Scan for the cell matching the given text and deliver its [X, Y] coordinate at center. 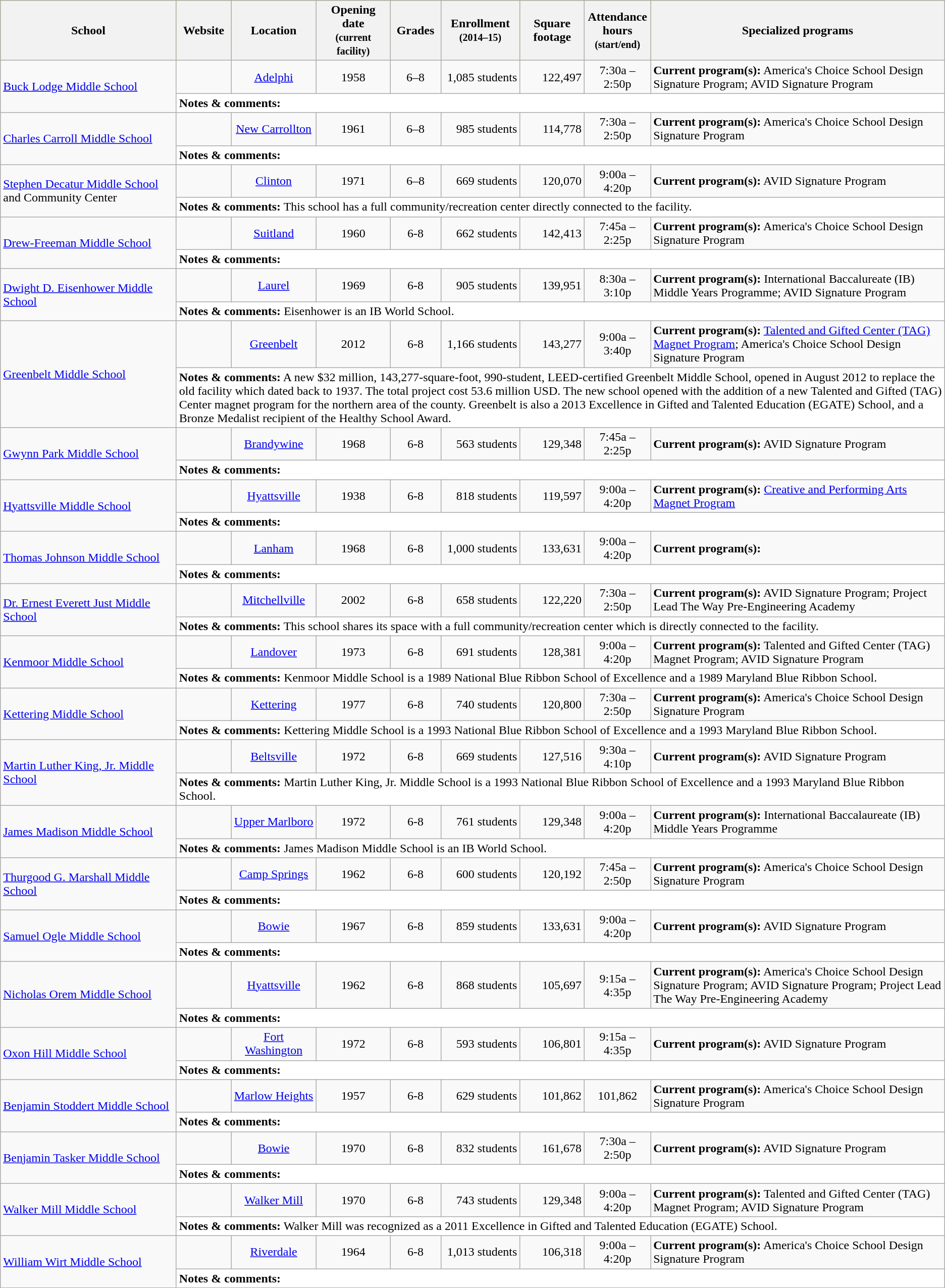
Current program(s): [798, 548]
Laurel [274, 285]
1967 [353, 926]
Grades [415, 30]
Greenbelt Middle School [89, 374]
Notes & comments: Martin Luther King, Jr. Middle School is a 1993 National Blue Ribbon School of Excellence and a 1993 Maryland Blue Ribbon School. [560, 789]
106,801 [552, 1044]
Square footage [552, 30]
James Madison Middle School [89, 831]
Beltsville [274, 756]
905 students [481, 285]
1957 [353, 1096]
143,277 [552, 344]
1971 [353, 181]
139,951 [552, 285]
School [89, 30]
1958 [353, 77]
Notes & comments: Walker Mill was recognized as a 2011 Excellence in Gifted and Talented Education (EGATE) School. [560, 1226]
761 students [481, 822]
Lanham [274, 548]
1973 [353, 652]
Notes & comments: This school has a full community/recreation center directly connected to the facility. [560, 207]
Upper Marlboro [274, 822]
Dr. Ernest Everett Just Middle School [89, 610]
Kenmoor Middle School [89, 661]
Attendance hours (start/end) [618, 30]
Marlow Heights [274, 1096]
142,413 [552, 233]
Landover [274, 652]
Thurgood G. Marshall Middle School [89, 884]
Location [274, 30]
563 students [481, 444]
120,800 [552, 704]
Current program(s): America's Choice School Design Signature Program; AVID Signature Program; Project Lead The Way Pre-Engineering Academy [798, 985]
Adelphi [274, 77]
Suitland [274, 233]
Current program(s): Talented and Gifted Center (TAG) Magnet Program; America's Choice School Design Signature Program [798, 344]
Camp Springs [274, 874]
Current program(s): AVID Signature Program; Project Lead The Way Pre-Engineering Academy [798, 600]
119,597 [552, 496]
Buck Lodge Middle School [89, 87]
Hyattsville Middle School [89, 506]
Kettering Middle School [89, 714]
743 students [481, 1200]
1969 [353, 285]
818 students [481, 496]
691 students [481, 652]
Walker Mill Middle School [89, 1210]
Current program(s): International Baccalaureate (IB) Middle Years Programme [798, 822]
985 students [481, 129]
Greenbelt [274, 344]
2002 [353, 600]
122,497 [552, 77]
Notes & comments: Eisenhower is an IB World School. [560, 311]
122,220 [552, 600]
Dwight D. Eisenhower Middle School [89, 295]
1,166 students [481, 344]
740 students [481, 704]
1961 [353, 129]
120,192 [552, 874]
600 students [481, 874]
Kettering [274, 704]
Website [203, 30]
Current program(s): International Baccalureate (IB) Middle Years Programme; AVID Signature Program [798, 285]
7:45a – 2:50p [618, 874]
127,516 [552, 756]
658 students [481, 600]
832 students [481, 1148]
161,678 [552, 1148]
Stephen Decatur Middle School and Community Center [89, 191]
Benjamin Tasker Middle School [89, 1157]
662 students [481, 233]
Brandywine [274, 444]
Martin Luther King, Jr. Middle School [89, 772]
Riverdale [274, 1252]
Notes & comments: Kenmoor Middle School is a 1989 National Blue Ribbon School of Excellence and a 1989 Maryland Blue Ribbon School. [560, 678]
629 students [481, 1096]
Gwynn Park Middle School [89, 453]
Charles Carroll Middle School [89, 138]
105,697 [552, 985]
Drew-Freeman Middle School [89, 242]
120,070 [552, 181]
1,085 students [481, 77]
1,013 students [481, 1252]
2012 [353, 344]
1960 [353, 233]
1,000 students [481, 548]
859 students [481, 926]
Notes & comments: This school shares its space with a full community/recreation center which is directly connected to the facility. [560, 626]
9:00a – 3:40p [618, 344]
Samuel Ogle Middle School [89, 936]
593 students [481, 1044]
Current program(s): Creative and Performing Arts Magnet Program [798, 496]
Specialized programs [798, 30]
New Carrollton [274, 129]
114,778 [552, 129]
1964 [353, 1252]
1977 [353, 704]
Notes & comments: James Madison Middle School is an IB World School. [560, 848]
Enrollment (2014–15) [481, 30]
William Wirt Middle School [89, 1261]
106,318 [552, 1252]
Nicholas Orem Middle School [89, 995]
Walker Mill [274, 1200]
Current program(s): America's Choice School Design Signature Program; AVID Signature Program [798, 77]
9:30a – 4:10p [618, 756]
Clinton [274, 181]
8:30a – 3:10p [618, 285]
Thomas Johnson Middle School [89, 557]
1938 [353, 496]
Opening date (current facility) [353, 30]
128,381 [552, 652]
868 students [481, 985]
Notes & comments: Kettering Middle School is a 1993 National Blue Ribbon School of Excellence and a 1993 Maryland Blue Ribbon School. [560, 730]
Benjamin Stoddert Middle School [89, 1106]
Oxon Hill Middle School [89, 1053]
Fort Washington [274, 1044]
Mitchellville [274, 600]
